Extract the (x, y) coordinate from the center of the cell holding the provided text.  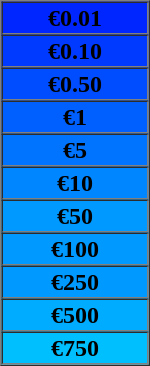
€750 (76, 348)
€500 (76, 314)
€250 (76, 282)
€1 (76, 116)
€50 (76, 216)
€10 (76, 182)
€5 (76, 150)
€0.01 (76, 18)
€100 (76, 248)
€0.50 (76, 84)
€0.10 (76, 50)
